Search for the cell housing the specified text and yield its [X, Y] center coordinate. 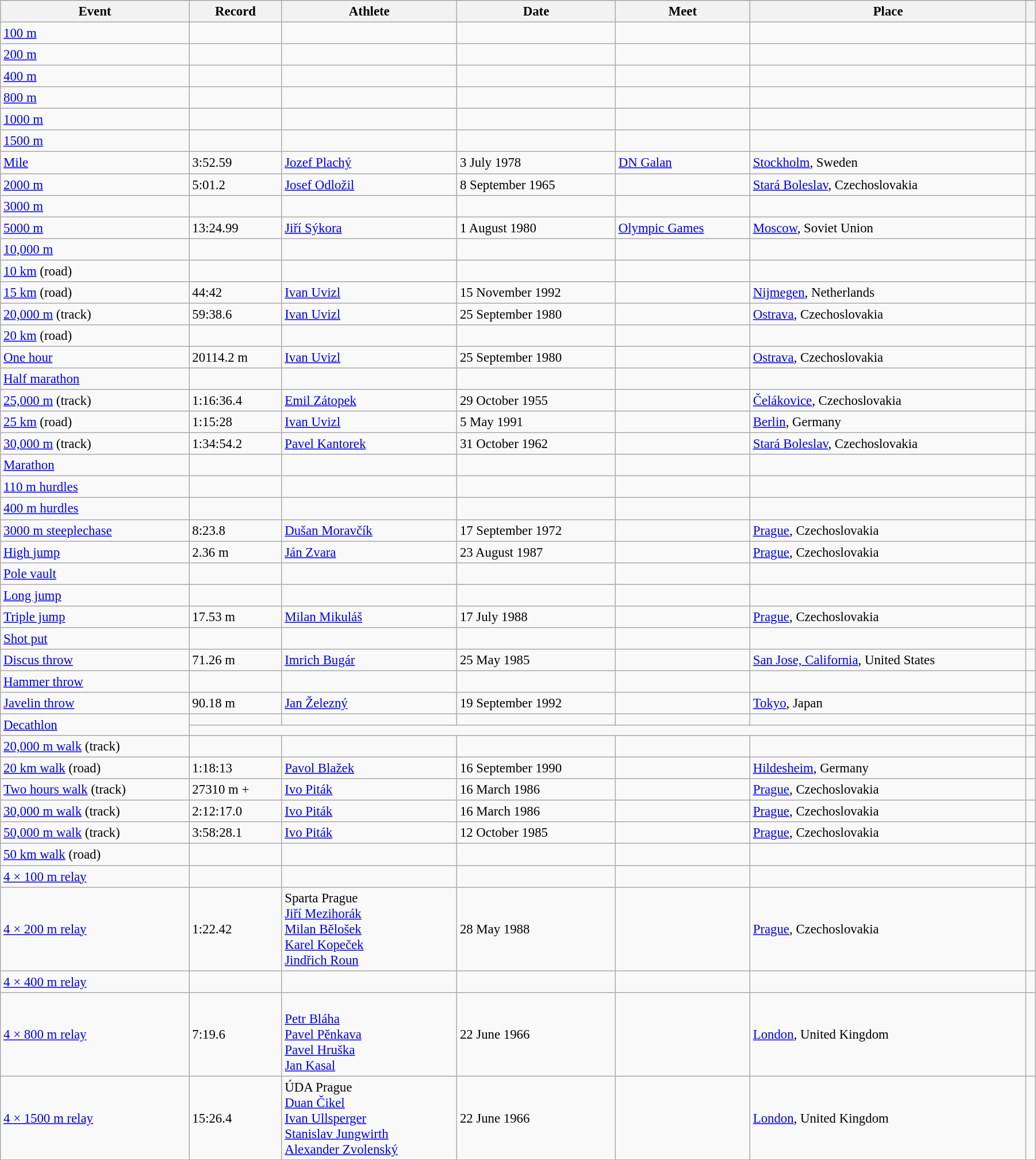
17 July 1988 [536, 617]
One hour [95, 357]
1:15:28 [236, 422]
16 September 1990 [536, 768]
200 m [95, 55]
8:23.8 [236, 530]
Ján Zvara [369, 552]
110 m hurdles [95, 487]
4 × 200 m relay [95, 929]
17 September 1972 [536, 530]
15 km (road) [95, 293]
20,000 m (track) [95, 314]
High jump [95, 552]
3:58:28.1 [236, 833]
3000 m steeplechase [95, 530]
Pole vault [95, 573]
Long jump [95, 595]
27310 m + [236, 790]
Shot put [95, 638]
1:18:13 [236, 768]
Stockholm, Sweden [888, 163]
10 km (road) [95, 271]
5:01.2 [236, 185]
Josef Odložil [369, 185]
Jan Železný [369, 703]
Hildesheim, Germany [888, 768]
Half marathon [95, 379]
4 × 100 m relay [95, 876]
5 May 1991 [536, 422]
Sparta PragueJiří MezihorákMilan BělošekKarel KopečekJindřich Roun [369, 929]
Moscow, Soviet Union [888, 228]
Jiří Sýkora [369, 228]
Javelin throw [95, 703]
3:52.59 [236, 163]
4 × 400 m relay [95, 982]
59:38.6 [236, 314]
17.53 m [236, 617]
8 September 1965 [536, 185]
1:34:54.2 [236, 444]
4 × 1500 m relay [95, 1118]
25 km (road) [95, 422]
30,000 m (track) [95, 444]
1 August 1980 [536, 228]
Event [95, 12]
Two hours walk (track) [95, 790]
15:26.4 [236, 1118]
20,000 m walk (track) [95, 746]
20 km walk (road) [95, 768]
50,000 m walk (track) [95, 833]
2:12:17.0 [236, 811]
Milan Mikuláš [369, 617]
28 May 1988 [536, 929]
3 July 1978 [536, 163]
71.26 m [236, 660]
10,000 m [95, 249]
7:19.6 [236, 1034]
Olympic Games [682, 228]
4 × 800 m relay [95, 1034]
Date [536, 12]
Imrich Bugár [369, 660]
2.36 m [236, 552]
29 October 1955 [536, 401]
Jozef Plachý [369, 163]
Pavel Kantorek [369, 444]
800 m [95, 98]
1000 m [95, 120]
Mile [95, 163]
1:22.42 [236, 929]
25,000 m (track) [95, 401]
30,000 m walk (track) [95, 811]
50 km walk (road) [95, 855]
400 m hurdles [95, 509]
Pavol Blažek [369, 768]
Athlete [369, 12]
Meet [682, 12]
5000 m [95, 228]
Petr BláhaPavel PěnkavaPavel HruškaJan Kasal [369, 1034]
19 September 1992 [536, 703]
20 km (road) [95, 336]
Berlin, Germany [888, 422]
Emil Zátopek [369, 401]
31 October 1962 [536, 444]
3000 m [95, 206]
20114.2 m [236, 357]
Nijmegen, Netherlands [888, 293]
1:16:36.4 [236, 401]
Decathlon [95, 725]
Marathon [95, 465]
100 m [95, 33]
2000 m [95, 185]
Čelákovice, Czechoslovakia [888, 401]
Discus throw [95, 660]
400 m [95, 76]
44:42 [236, 293]
Place [888, 12]
Hammer throw [95, 682]
Record [236, 12]
Dušan Moravčík [369, 530]
25 May 1985 [536, 660]
1500 m [95, 141]
Triple jump [95, 617]
90.18 m [236, 703]
12 October 1985 [536, 833]
San Jose, California, United States [888, 660]
23 August 1987 [536, 552]
15 November 1992 [536, 293]
ÚDA PragueDuan ČikelIvan UllspergerStanislav JungwirthAlexander Zvolenský [369, 1118]
DN Galan [682, 163]
13:24.99 [236, 228]
Tokyo, Japan [888, 703]
